Scan for the cell matching the given text and deliver its (x, y) coordinate at center. 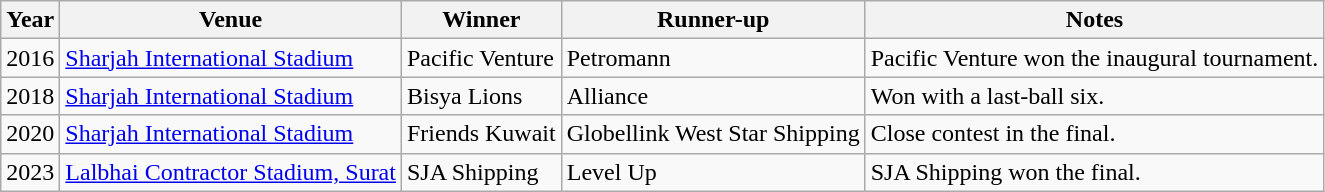
Year (30, 20)
Globellink West Star Shipping (713, 134)
Pacific Venture won the inaugural tournament. (1094, 58)
SJA Shipping won the final. (1094, 172)
Bisya Lions (481, 96)
Won with a last-ball six. (1094, 96)
SJA Shipping (481, 172)
2020 (30, 134)
Close contest in the final. (1094, 134)
Pacific Venture (481, 58)
Runner-up (713, 20)
Alliance (713, 96)
2018 (30, 96)
Lalbhai Contractor Stadium, Surat (231, 172)
Notes (1094, 20)
Winner (481, 20)
Venue (231, 20)
Petromann (713, 58)
Level Up (713, 172)
Friends Kuwait (481, 134)
2023 (30, 172)
2016 (30, 58)
